Return [x, y] of the center of cell containing provided text 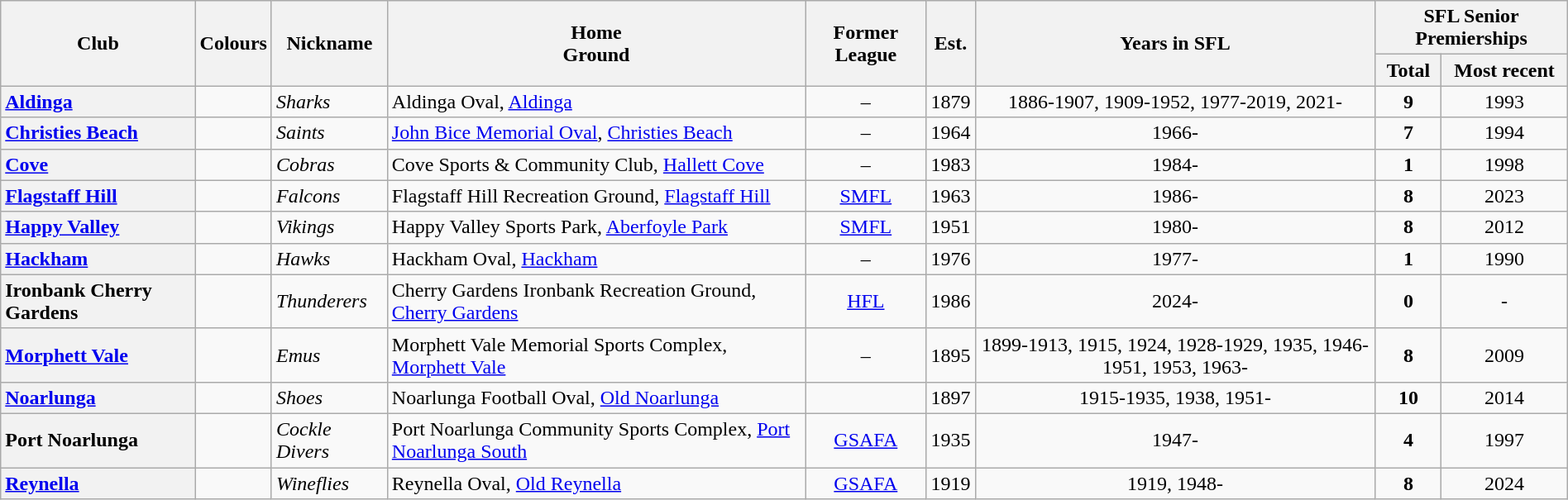
Port Noarlunga [98, 440]
2012 [1504, 227]
Years in SFL [1175, 43]
2009 [1504, 355]
1964 [951, 133]
Port Noarlunga Community Sports Complex, Port Noarlunga South [595, 440]
Sharks [329, 102]
1886-1907, 1909-1952, 1977-2019, 2021- [1175, 102]
Cockle Divers [329, 440]
1895 [951, 355]
1976 [951, 259]
Falcons [329, 196]
Hackham [98, 259]
Cove Sports & Community Club, Hallett Cove [595, 164]
Hawks [329, 259]
John Bice Memorial Oval, Christies Beach [595, 133]
1986 [951, 301]
1899-1913, 1915, 1924, 1928-1929, 1935, 1946-1951, 1953, 1963- [1175, 355]
Aldinga Oval, Aldinga [595, 102]
Morphett Vale [98, 355]
9 [1408, 102]
Cove [98, 164]
1879 [951, 102]
HomeGround [595, 43]
Est. [951, 43]
4 [1408, 440]
1998 [1504, 164]
SFL Senior Premierships [1471, 28]
Aldinga [98, 102]
1984- [1175, 164]
7 [1408, 133]
Ironbank Cherry Gardens [98, 301]
1897 [951, 398]
Shoes [329, 398]
Flagstaff Hill [98, 196]
Saints [329, 133]
Former League [866, 43]
Cobras [329, 164]
Wineflies [329, 483]
1983 [951, 164]
Club [98, 43]
Vikings [329, 227]
Most recent [1504, 70]
HFL [866, 301]
2014 [1504, 398]
Cherry Gardens Ironbank Recreation Ground, Cherry Gardens [595, 301]
0 [1408, 301]
2024 [1504, 483]
1919 [951, 483]
Happy Valley [98, 227]
Noarlunga [98, 398]
1951 [951, 227]
1990 [1504, 259]
Emus [329, 355]
1915-1935, 1938, 1951- [1175, 398]
1986- [1175, 196]
Flagstaff Hill Recreation Ground, Flagstaff Hill [595, 196]
Thunderers [329, 301]
1966- [1175, 133]
- [1504, 301]
1980- [1175, 227]
Reynella Oval, Old Reynella [595, 483]
Reynella [98, 483]
2023 [1504, 196]
1935 [951, 440]
2024- [1175, 301]
Happy Valley Sports Park, Aberfoyle Park [595, 227]
1919, 1948- [1175, 483]
Hackham Oval, Hackham [595, 259]
1963 [951, 196]
1947- [1175, 440]
Nickname [329, 43]
1977- [1175, 259]
10 [1408, 398]
Christies Beach [98, 133]
Morphett Vale Memorial Sports Complex, Morphett Vale [595, 355]
1997 [1504, 440]
Total [1408, 70]
1994 [1504, 133]
Colours [233, 43]
1993 [1504, 102]
Noarlunga Football Oval, Old Noarlunga [595, 398]
